Identify which cell holds the provided text, then report its [X, Y] central coordinate. 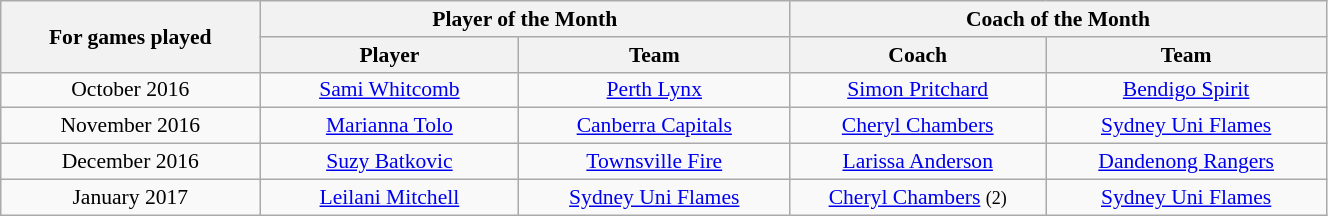
November 2016 [130, 126]
Coach [918, 55]
Cheryl Chambers [918, 126]
January 2017 [130, 197]
Marianna Tolo [390, 126]
December 2016 [130, 162]
Coach of the Month [1058, 19]
Player [390, 55]
Leilani Mitchell [390, 197]
Player of the Month [525, 19]
Canberra Capitals [654, 126]
Larissa Anderson [918, 162]
Perth Lynx [654, 90]
For games played [130, 36]
Bendigo Spirit [1186, 90]
Dandenong Rangers [1186, 162]
Suzy Batkovic [390, 162]
Cheryl Chambers (2) [918, 197]
Simon Pritchard [918, 90]
October 2016 [130, 90]
Townsville Fire [654, 162]
Sami Whitcomb [390, 90]
